Locate the cell with the specified text and output its (X, Y) center coordinate. 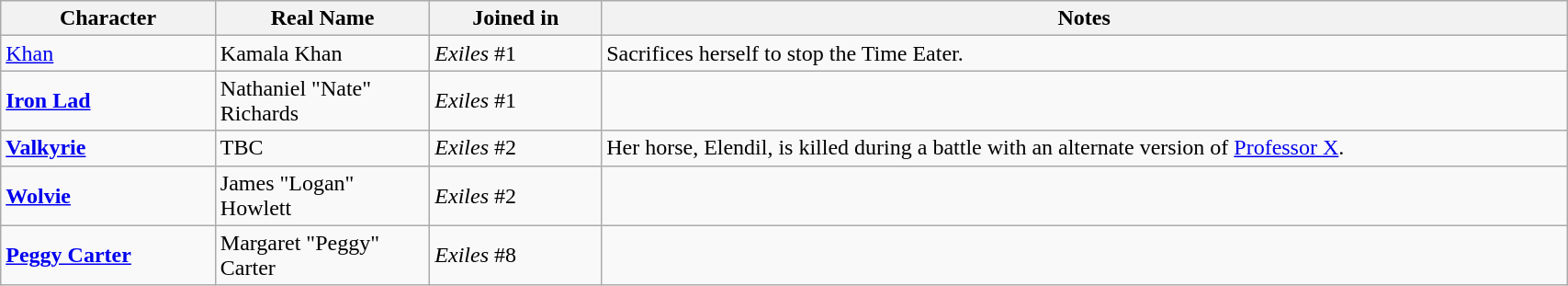
Nathaniel "Nate" Richards (322, 101)
Exiles #8 (516, 256)
Real Name (322, 18)
Character (108, 18)
Sacrifices herself to stop the Time Eater. (1084, 53)
Khan (108, 53)
Her horse, Elendil, is killed during a battle with an alternate version of Professor X. (1084, 148)
Peggy Carter (108, 256)
Valkyrie (108, 148)
TBC (322, 148)
Kamala Khan (322, 53)
Joined in (516, 18)
Wolvie (108, 195)
Margaret "Peggy" Carter (322, 256)
Notes (1084, 18)
Iron Lad (108, 101)
James "Logan" Howlett (322, 195)
